Return the (x, y) coordinate for the center point of the cell that contains the specified text.  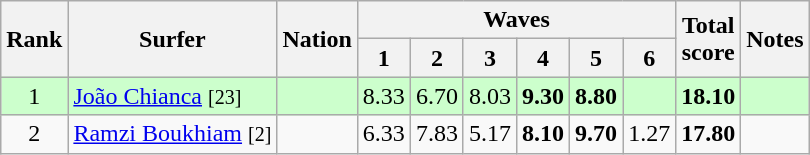
Ramzi Boukhiam [2] (172, 134)
5 (596, 58)
3 (490, 58)
Totalscore (708, 39)
6.33 (384, 134)
Notes (775, 39)
Surfer (172, 39)
8.33 (384, 96)
7.83 (436, 134)
4 (542, 58)
8.10 (542, 134)
João Chianca [23] (172, 96)
17.80 (708, 134)
9.30 (542, 96)
Rank (34, 39)
6.70 (436, 96)
Waves (516, 20)
6 (650, 58)
Nation (317, 39)
8.03 (490, 96)
1.27 (650, 134)
9.70 (596, 134)
18.10 (708, 96)
8.80 (596, 96)
5.17 (490, 134)
